For the text-containing cell, return its midpoint in [x, y] coordinate format. 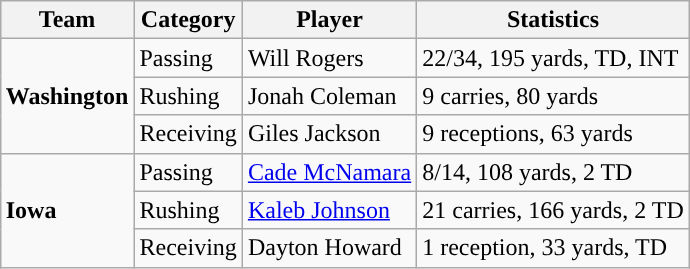
Giles Jackson [329, 134]
Category [188, 20]
Jonah Coleman [329, 96]
Washington [67, 96]
9 carries, 80 yards [554, 96]
9 receptions, 63 yards [554, 134]
Cade McNamara [329, 172]
Will Rogers [329, 58]
Statistics [554, 20]
Kaleb Johnson [329, 210]
1 reception, 33 yards, TD [554, 248]
Team [67, 20]
Iowa [67, 210]
8/14, 108 yards, 2 TD [554, 172]
21 carries, 166 yards, 2 TD [554, 210]
Player [329, 20]
Dayton Howard [329, 248]
22/34, 195 yards, TD, INT [554, 58]
